Determine the [x, y] coordinate at the center of the cell enclosing the given text.  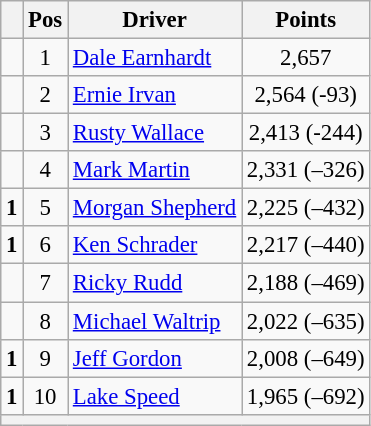
Michael Waltrip [155, 321]
2,564 (-93) [306, 95]
Points [306, 20]
Morgan Shepherd [155, 208]
Mark Martin [155, 170]
4 [46, 170]
9 [46, 358]
2,657 [306, 58]
5 [46, 208]
2,188 (–469) [306, 283]
2,225 (–432) [306, 208]
Ernie Irvan [155, 95]
2,331 (–326) [306, 170]
6 [46, 245]
Jeff Gordon [155, 358]
2,022 (–635) [306, 321]
2,217 (–440) [306, 245]
1,965 (–692) [306, 396]
8 [46, 321]
Rusty Wallace [155, 133]
7 [46, 283]
2 [46, 95]
Dale Earnhardt [155, 58]
10 [46, 396]
3 [46, 133]
Lake Speed [155, 396]
Pos [46, 20]
Driver [155, 20]
Ken Schrader [155, 245]
2,413 (-244) [306, 133]
2,008 (–649) [306, 358]
Ricky Rudd [155, 283]
